Determine the (x, y) coordinate at the center of the cell enclosing the given text.  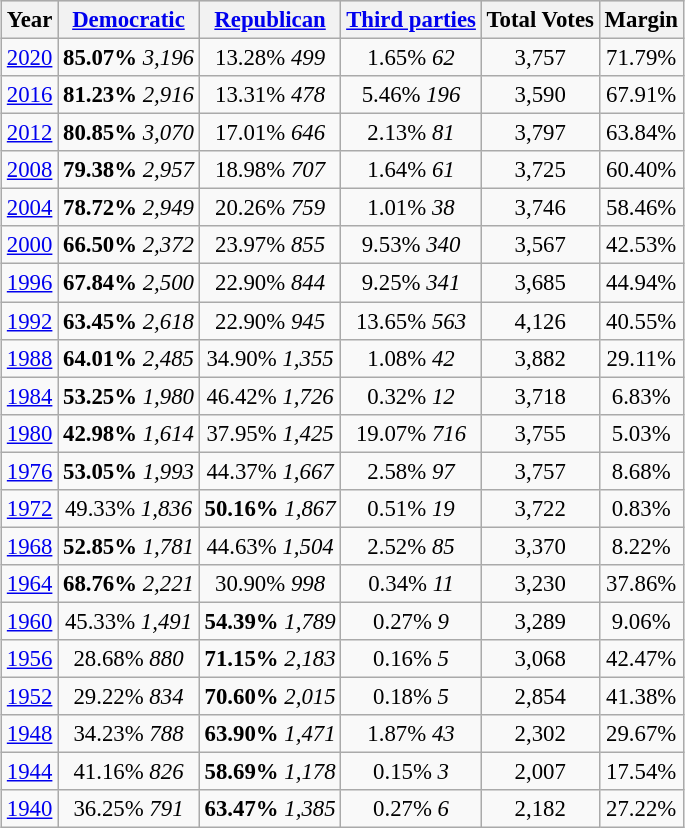
3,230 (540, 584)
37.95% 1,425 (270, 433)
1984 (30, 396)
3,685 (540, 283)
2,854 (540, 697)
2,007 (540, 772)
19.07% 716 (411, 433)
Total Votes (540, 20)
1980 (30, 433)
78.72% 2,949 (129, 208)
1956 (30, 659)
68.76% 2,221 (129, 584)
3,755 (540, 433)
3,068 (540, 659)
22.90% 945 (270, 321)
67.84% 2,500 (129, 283)
1.65% 62 (411, 58)
1976 (30, 471)
3,567 (540, 245)
2.13% 81 (411, 133)
2012 (30, 133)
6.83% (641, 396)
1948 (30, 734)
5.46% 196 (411, 95)
2020 (30, 58)
2008 (30, 170)
29.67% (641, 734)
13.28% 499 (270, 58)
41.16% 826 (129, 772)
30.90% 998 (270, 584)
0.51% 19 (411, 509)
1992 (30, 321)
4,126 (540, 321)
1952 (30, 697)
45.33% 1,491 (129, 621)
2.58% 97 (411, 471)
58.46% (641, 208)
22.90% 844 (270, 283)
50.16% 1,867 (270, 509)
3,718 (540, 396)
1.01% 38 (411, 208)
79.38% 2,957 (129, 170)
53.25% 1,980 (129, 396)
37.86% (641, 584)
9.25% 341 (411, 283)
1968 (30, 546)
71.15% 2,183 (270, 659)
3,725 (540, 170)
3,797 (540, 133)
0.18% 5 (411, 697)
3,722 (540, 509)
2004 (30, 208)
52.85% 1,781 (129, 546)
29.11% (641, 358)
44.94% (641, 283)
13.65% 563 (411, 321)
1.87% 43 (411, 734)
2,182 (540, 809)
2.52% 85 (411, 546)
9.53% 340 (411, 245)
44.63% 1,504 (270, 546)
Republican (270, 20)
29.22% 834 (129, 697)
9.06% (641, 621)
67.91% (641, 95)
80.85% 3,070 (129, 133)
1960 (30, 621)
70.60% 2,015 (270, 697)
54.39% 1,789 (270, 621)
44.37% 1,667 (270, 471)
53.05% 1,993 (129, 471)
18.98% 707 (270, 170)
Margin (641, 20)
3,746 (540, 208)
34.23% 788 (129, 734)
1.64% 61 (411, 170)
0.27% 6 (411, 809)
42.98% 1,614 (129, 433)
17.54% (641, 772)
1944 (30, 772)
81.23% 2,916 (129, 95)
28.68% 880 (129, 659)
0.15% 3 (411, 772)
0.27% 9 (411, 621)
85.07% 3,196 (129, 58)
60.40% (641, 170)
1988 (30, 358)
Democratic (129, 20)
0.83% (641, 509)
71.79% (641, 58)
63.47% 1,385 (270, 809)
3,289 (540, 621)
63.45% 2,618 (129, 321)
3,882 (540, 358)
2000 (30, 245)
5.03% (641, 433)
63.84% (641, 133)
0.16% 5 (411, 659)
27.22% (641, 809)
23.97% 855 (270, 245)
34.90% 1,355 (270, 358)
3,590 (540, 95)
64.01% 2,485 (129, 358)
3,370 (540, 546)
63.90% 1,471 (270, 734)
0.34% 11 (411, 584)
8.22% (641, 546)
2016 (30, 95)
1964 (30, 584)
13.31% 478 (270, 95)
41.38% (641, 697)
Third parties (411, 20)
42.53% (641, 245)
8.68% (641, 471)
2,302 (540, 734)
36.25% 791 (129, 809)
58.69% 1,178 (270, 772)
40.55% (641, 321)
1972 (30, 509)
1.08% 42 (411, 358)
46.42% 1,726 (270, 396)
Year (30, 20)
49.33% 1,836 (129, 509)
20.26% 759 (270, 208)
1996 (30, 283)
42.47% (641, 659)
0.32% 12 (411, 396)
17.01% 646 (270, 133)
1940 (30, 809)
66.50% 2,372 (129, 245)
